Output the [x, y] coordinate of the center of the cell containing the given text.  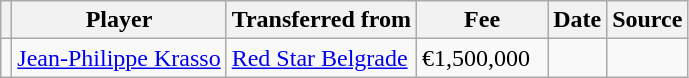
Date [578, 20]
€1,500,000 [482, 58]
Jean-Philippe Krasso [119, 58]
Fee [482, 20]
Red Star Belgrade [321, 58]
Source [648, 20]
Player [119, 20]
Transferred from [321, 20]
